Pinpoint the cell where the given text exists, returning its (X, Y) midpoint coordinate. 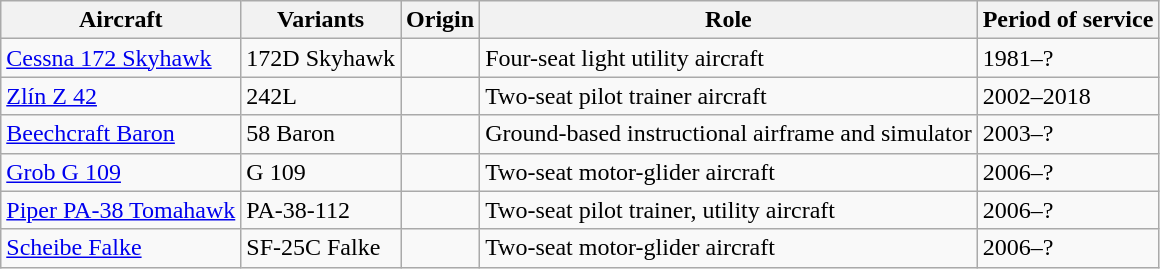
G 109 (321, 172)
Cessna 172 Skyhawk (121, 58)
2003–? (1068, 134)
Two-seat pilot trainer aircraft (729, 96)
Aircraft (121, 20)
172D Skyhawk (321, 58)
Origin (440, 20)
PA-38-112 (321, 210)
Piper PA-38 Tomahawk (121, 210)
Scheibe Falke (121, 248)
Grob G 109 (121, 172)
1981–? (1068, 58)
Two-seat pilot trainer, utility aircraft (729, 210)
Four-seat light utility aircraft (729, 58)
Variants (321, 20)
SF-25C Falke (321, 248)
58 Baron (321, 134)
2002–2018 (1068, 96)
242L (321, 96)
Ground-based instructional airframe and simulator (729, 134)
Zlín Z 42 (121, 96)
Role (729, 20)
Period of service (1068, 20)
Beechcraft Baron (121, 134)
